For the text-containing cell, return its midpoint in [X, Y] coordinate format. 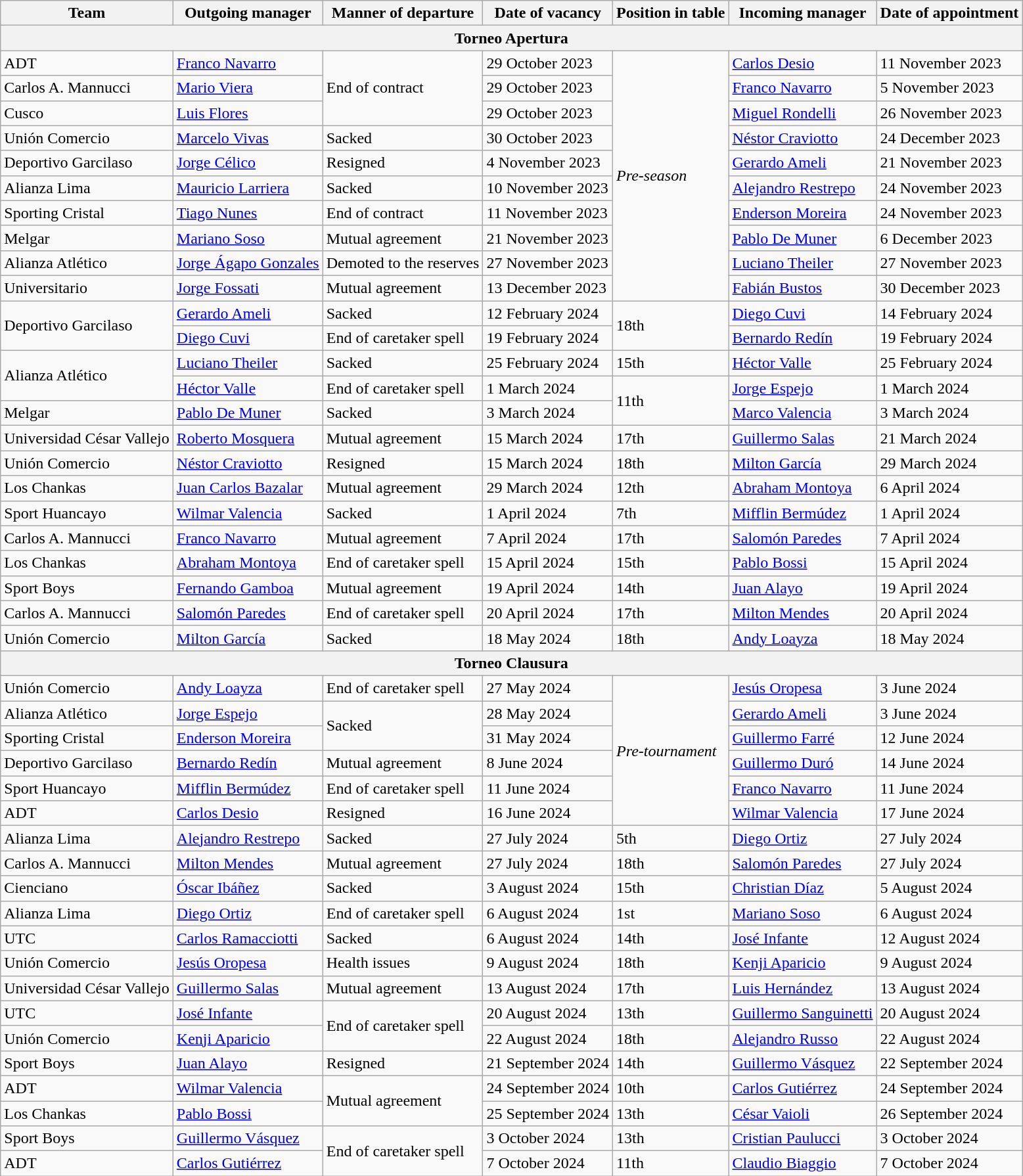
Luis Hernández [803, 988]
Luis Flores [248, 113]
Marco Valencia [803, 413]
Christian Díaz [803, 888]
Demoted to the reserves [403, 263]
Óscar Ibáñez [248, 888]
14 June 2024 [949, 763]
26 September 2024 [949, 1114]
Torneo Apertura [511, 38]
Roberto Mosquera [248, 438]
5 August 2024 [949, 888]
Mario Viera [248, 88]
Cienciano [87, 888]
Date of appointment [949, 13]
Jorge Ágapo Gonzales [248, 263]
6 December 2023 [949, 238]
Marcelo Vivas [248, 138]
César Vaioli [803, 1114]
6 April 2024 [949, 488]
8 June 2024 [548, 763]
7th [671, 513]
Health issues [403, 963]
21 March 2024 [949, 438]
31 May 2024 [548, 738]
28 May 2024 [548, 713]
Team [87, 13]
10 November 2023 [548, 188]
Incoming manager [803, 13]
1st [671, 913]
12th [671, 488]
Pre-season [671, 176]
Cristian Paulucci [803, 1139]
Cusco [87, 113]
26 November 2023 [949, 113]
Position in table [671, 13]
17 June 2024 [949, 813]
Manner of departure [403, 13]
22 September 2024 [949, 1063]
Universitario [87, 288]
Date of vacancy [548, 13]
30 December 2023 [949, 288]
10th [671, 1088]
Fabián Bustos [803, 288]
Torneo Clausura [511, 663]
Outgoing manager [248, 13]
5 November 2023 [949, 88]
12 June 2024 [949, 738]
Jorge Célico [248, 163]
24 December 2023 [949, 138]
25 September 2024 [548, 1114]
27 May 2024 [548, 688]
Jorge Fossati [248, 288]
Fernando Gamboa [248, 588]
5th [671, 838]
Carlos Ramacciotti [248, 938]
Claudio Biaggio [803, 1164]
Miguel Rondelli [803, 113]
Pre-tournament [671, 750]
Juan Carlos Bazalar [248, 488]
21 September 2024 [548, 1063]
4 November 2023 [548, 163]
16 June 2024 [548, 813]
Mauricio Larriera [248, 188]
3 August 2024 [548, 888]
Guillermo Duró [803, 763]
30 October 2023 [548, 138]
Guillermo Sanguinetti [803, 1013]
12 February 2024 [548, 313]
14 February 2024 [949, 313]
Guillermo Farré [803, 738]
Tiago Nunes [248, 213]
13 December 2023 [548, 288]
12 August 2024 [949, 938]
Alejandro Russo [803, 1038]
